Locate the cell with the specified text and output its [X, Y] center coordinate. 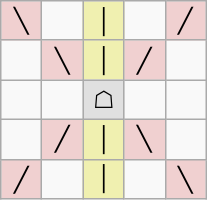
☖ [104, 100]
